Output the [x, y] coordinate of the center of the cell containing the given text.  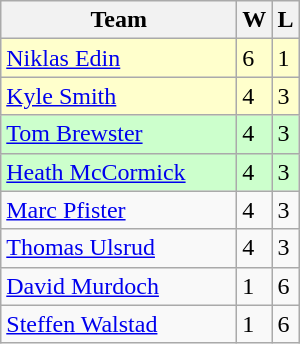
Kyle Smith [119, 96]
Tom Brewster [119, 134]
L [286, 20]
Steffen Walstad [119, 324]
Heath McCormick [119, 172]
Thomas Ulsrud [119, 248]
Niklas Edin [119, 58]
W [254, 20]
David Murdoch [119, 286]
Team [119, 20]
Marc Pfister [119, 210]
